Provide the [X, Y] coordinate of the cell's center where the given text is located.  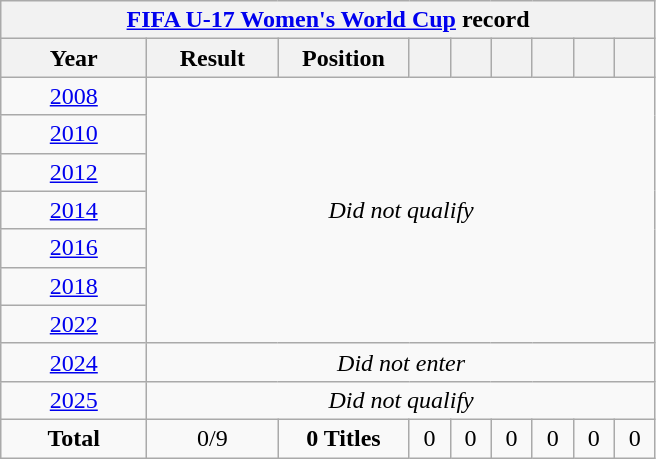
0 Titles [344, 438]
FIFA U-17 Women's World Cup record [328, 20]
Total [74, 438]
Position [344, 58]
2024 [74, 362]
2014 [74, 210]
0/9 [212, 438]
Year [74, 58]
Did not enter [401, 362]
2018 [74, 286]
2010 [74, 134]
2008 [74, 96]
2016 [74, 248]
2022 [74, 324]
2012 [74, 172]
Result [212, 58]
2025 [74, 400]
